Return (X, Y) of the center of cell containing provided text 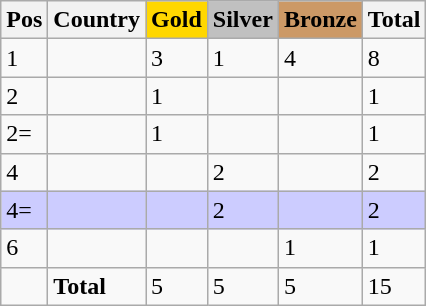
3 (177, 58)
Country (97, 20)
4= (24, 210)
Bronze (320, 20)
15 (394, 286)
2= (24, 134)
6 (24, 248)
Silver (242, 20)
Pos (24, 20)
8 (394, 58)
Gold (177, 20)
